Provide the (X, Y) coordinate of the cell's center where the given text is located.  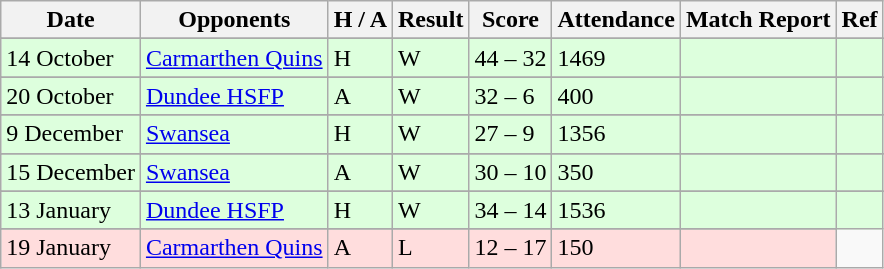
Opponents (234, 20)
27 – 9 (510, 134)
Date (71, 20)
150 (616, 248)
13 January (71, 210)
19 January (71, 248)
H / A (360, 20)
9 December (71, 134)
15 December (71, 172)
Ref (860, 20)
14 October (71, 58)
400 (616, 96)
32 – 6 (510, 96)
12 – 17 (510, 248)
30 – 10 (510, 172)
34 – 14 (510, 210)
Result (431, 20)
1469 (616, 58)
Score (510, 20)
1356 (616, 134)
20 October (71, 96)
1536 (616, 210)
Match Report (758, 20)
Attendance (616, 20)
350 (616, 172)
44 – 32 (510, 58)
L (431, 248)
